Determine the (X, Y) coordinate at the center of the cell enclosing the given text.  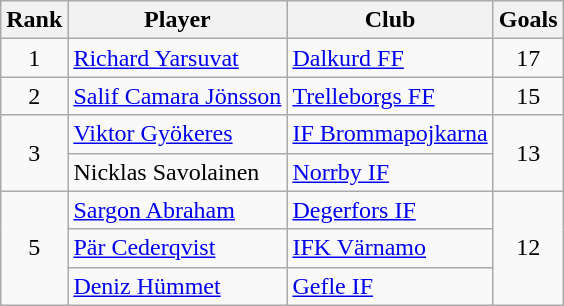
3 (34, 153)
Trelleborgs FF (390, 96)
Rank (34, 20)
Viktor Gyökeres (178, 134)
5 (34, 248)
12 (528, 248)
Goals (528, 20)
Pär Cederqvist (178, 248)
Richard Yarsuvat (178, 58)
Deniz Hümmet (178, 286)
Club (390, 20)
2 (34, 96)
Dalkurd FF (390, 58)
IFK Värnamo (390, 248)
Gefle IF (390, 286)
Degerfors IF (390, 210)
Player (178, 20)
IF Brommapojkarna (390, 134)
13 (528, 153)
1 (34, 58)
15 (528, 96)
Salif Camara Jönsson (178, 96)
Sargon Abraham (178, 210)
Nicklas Savolainen (178, 172)
17 (528, 58)
Norrby IF (390, 172)
